Identify which cell holds the provided text, then report its [x, y] central coordinate. 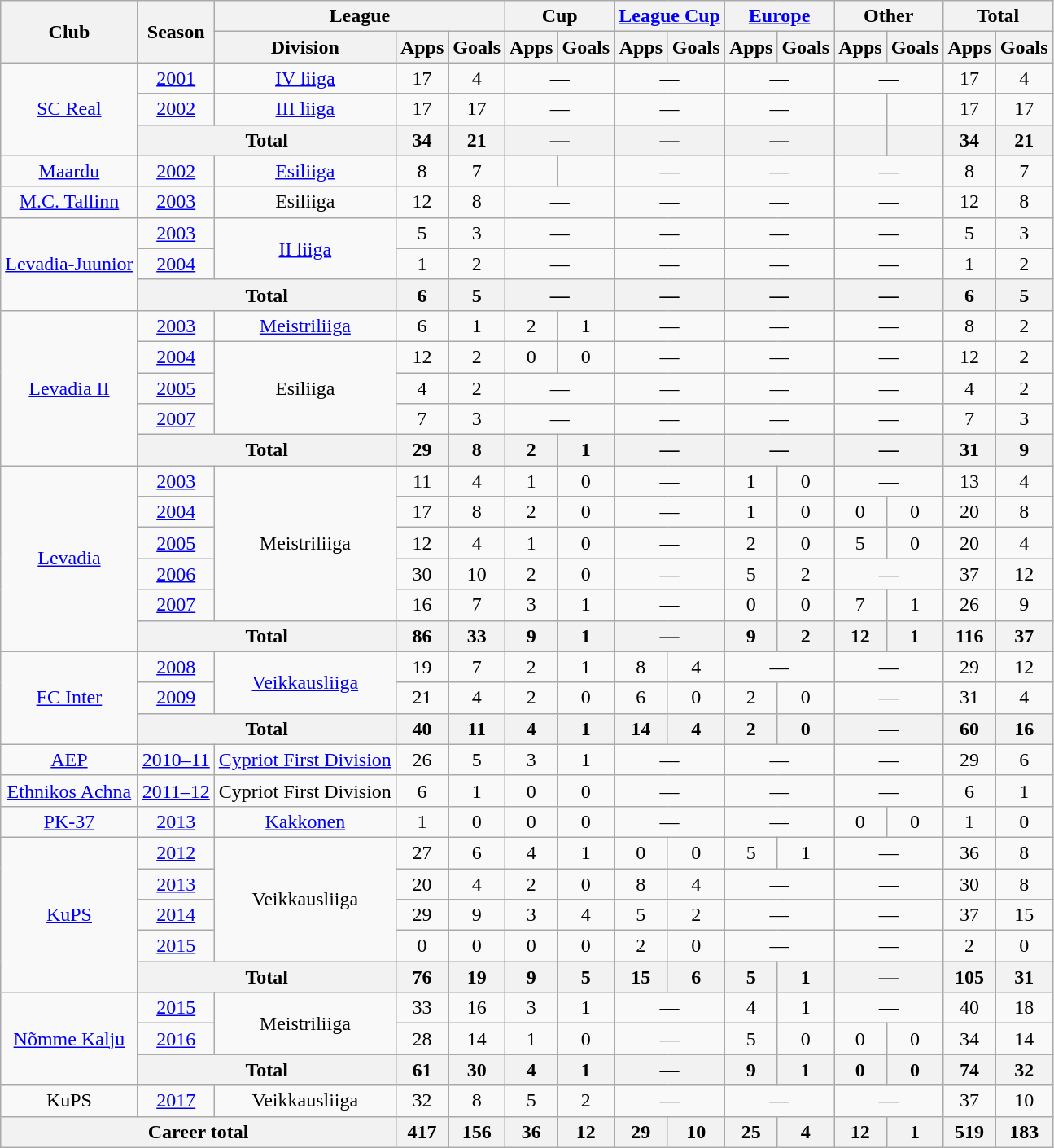
2008 [176, 667]
Nõmme Kalju [69, 1039]
Cup [560, 16]
519 [969, 1132]
25 [750, 1132]
27 [422, 852]
Ethnikos Achna [69, 791]
Other [889, 16]
86 [422, 636]
74 [969, 1070]
2001 [176, 78]
FC Inter [69, 698]
League [360, 16]
2014 [176, 915]
2017 [176, 1101]
28 [422, 1039]
417 [422, 1132]
SC Real [69, 109]
Season [176, 32]
Levadia-Juunior [69, 264]
Maardu [69, 171]
M.C. Tallinn [69, 202]
Career total [199, 1132]
Club [69, 32]
AEP [69, 760]
2006 [176, 574]
105 [969, 977]
18 [1024, 1008]
61 [422, 1070]
76 [422, 977]
2010–11 [176, 760]
2011–12 [176, 791]
116 [969, 636]
IV liiga [304, 78]
2016 [176, 1039]
Division [304, 47]
PK-37 [69, 822]
Levadia II [69, 388]
2009 [176, 698]
13 [969, 481]
III liiga [304, 109]
II liiga [304, 248]
League Cup [670, 16]
183 [1024, 1132]
Europe [779, 16]
60 [969, 729]
156 [477, 1132]
2012 [176, 852]
Kakkonen [304, 822]
Levadia [69, 559]
